Search for the cell housing the specified text and yield its (X, Y) center coordinate. 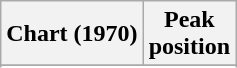
Peakposition (189, 34)
Chart (1970) (72, 34)
